Search for the cell housing the specified text and yield its (X, Y) center coordinate. 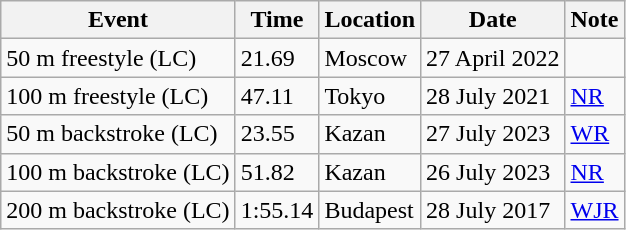
200 m backstroke (LC) (118, 210)
WR (594, 134)
Moscow (370, 58)
Budapest (370, 210)
26 July 2023 (493, 172)
28 July 2017 (493, 210)
50 m freestyle (LC) (118, 58)
100 m backstroke (LC) (118, 172)
1:55.14 (277, 210)
28 July 2021 (493, 96)
Tokyo (370, 96)
Date (493, 20)
27 July 2023 (493, 134)
Time (277, 20)
21.69 (277, 58)
Location (370, 20)
Event (118, 20)
27 April 2022 (493, 58)
50 m backstroke (LC) (118, 134)
Note (594, 20)
100 m freestyle (LC) (118, 96)
WJR (594, 210)
47.11 (277, 96)
23.55 (277, 134)
51.82 (277, 172)
